Identify which cell holds the provided text, then report its [x, y] central coordinate. 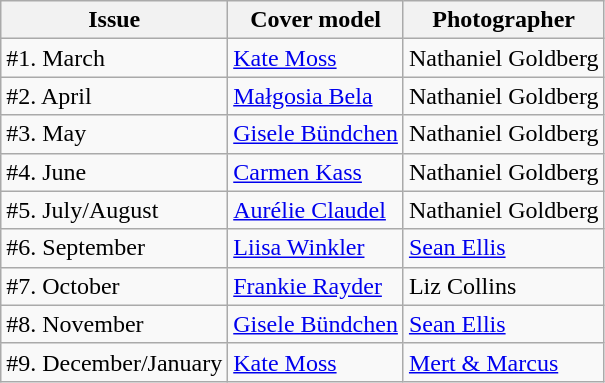
Małgosia Bela [316, 96]
Cover model [316, 20]
#2. April [114, 96]
Issue [114, 20]
Liisa Winkler [316, 248]
#1. March [114, 58]
Carmen Kass [316, 172]
#6. September [114, 248]
#5. July/August [114, 210]
#3. May [114, 134]
Aurélie Claudel [316, 210]
Mert & Marcus [504, 362]
#7. October [114, 286]
Liz Collins [504, 286]
#8. November [114, 324]
#9. December/January [114, 362]
#4. June [114, 172]
Frankie Rayder [316, 286]
Photographer [504, 20]
